Return the [X, Y] coordinate for the center point of the cell that contains the specified text.  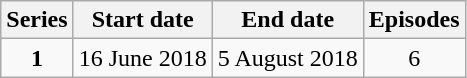
16 June 2018 [142, 58]
1 [37, 58]
Episodes [414, 20]
End date [288, 20]
5 August 2018 [288, 58]
Series [37, 20]
Start date [142, 20]
6 [414, 58]
